Scan for the cell matching the given text and deliver its [x, y] coordinate at center. 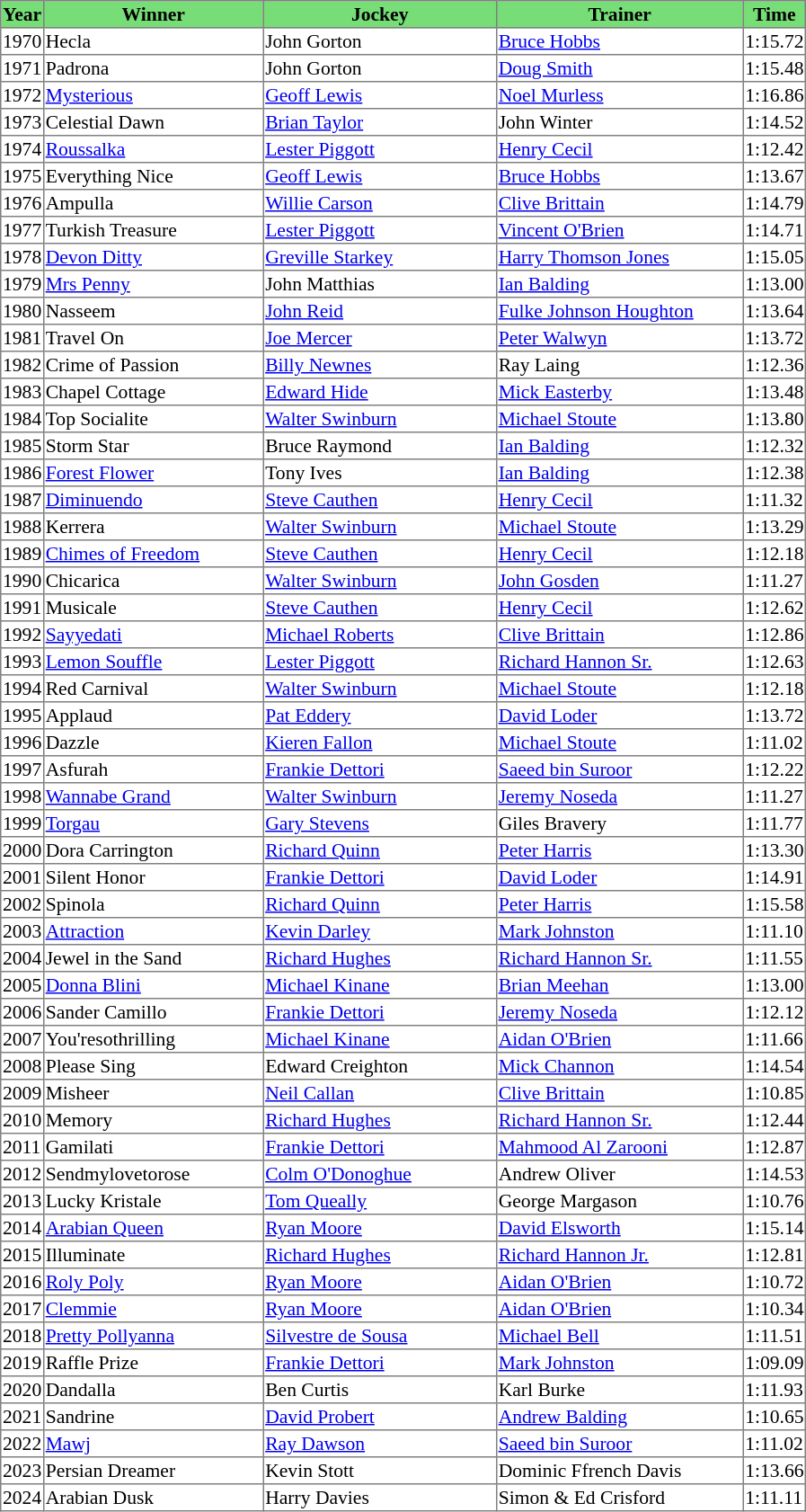
1:12.63 [775, 662]
John Matthias [380, 284]
Diminuendo [153, 500]
John Reid [380, 311]
Nasseem [153, 311]
Persian Dreamer [153, 1471]
Karl Burke [619, 1390]
John Gosden [619, 581]
1:10.72 [775, 1282]
1:12.36 [775, 365]
Hecla [153, 41]
Roly Poly [153, 1282]
Forest Flower [153, 473]
Joe Mercer [380, 338]
Donna Blini [153, 985]
1979 [22, 284]
Mick Channon [619, 1066]
1:12.87 [775, 1147]
Wannabe Grand [153, 796]
1:15.05 [775, 257]
Sander Camillo [153, 1012]
Spinola [153, 904]
Dazzle [153, 743]
Giles Bravery [619, 823]
1:14.52 [775, 122]
Willie Carson [380, 203]
1981 [22, 338]
Roussalka [153, 149]
2019 [22, 1363]
Lucky Kristale [153, 1201]
Trainer [619, 14]
1:15.58 [775, 904]
Chapel Cottage [153, 392]
Ben Curtis [380, 1390]
2003 [22, 931]
1:13.48 [775, 392]
Bruce Raymond [380, 446]
1:13.29 [775, 527]
2006 [22, 1012]
1989 [22, 554]
David Elsworth [619, 1228]
Vincent O'Brien [619, 230]
1992 [22, 635]
Ampulla [153, 203]
2001 [22, 877]
2014 [22, 1228]
Sayyedati [153, 635]
Kieren Fallon [380, 743]
2005 [22, 985]
You'resothrilling [153, 1039]
2023 [22, 1471]
Edward Hide [380, 392]
1995 [22, 716]
1:11.11 [775, 1498]
1972 [22, 95]
Noel Murless [619, 95]
1:12.38 [775, 473]
Memory [153, 1120]
Time [775, 14]
1974 [22, 149]
1990 [22, 581]
Ray Laing [619, 365]
2022 [22, 1444]
Pat Eddery [380, 716]
Crime of Passion [153, 365]
1976 [22, 203]
Gamilati [153, 1147]
1:11.51 [775, 1336]
1:11.77 [775, 823]
Sendmylovetorose [153, 1174]
1:13.66 [775, 1471]
Storm Star [153, 446]
1:14.79 [775, 203]
Tom Queally [380, 1201]
Dora Carrington [153, 850]
1985 [22, 446]
1:10.85 [775, 1093]
Attraction [153, 931]
1:14.71 [775, 230]
1978 [22, 257]
Neil Callan [380, 1093]
Lemon Souffle [153, 662]
Jewel in the Sand [153, 958]
Mick Easterby [619, 392]
2020 [22, 1390]
2007 [22, 1039]
Billy Newnes [380, 365]
2004 [22, 958]
1973 [22, 122]
1:16.86 [775, 95]
2008 [22, 1066]
Devon Ditty [153, 257]
George Margason [619, 1201]
1980 [22, 311]
Gary Stevens [380, 823]
Colm O'Donoghue [380, 1174]
Mrs Penny [153, 284]
1984 [22, 419]
Simon & Ed Crisford [619, 1498]
Michael Roberts [380, 635]
Kerrera [153, 527]
Clemmie [153, 1309]
Mawj [153, 1444]
Silent Honor [153, 877]
Tony Ives [380, 473]
1:10.65 [775, 1417]
1996 [22, 743]
1:11.66 [775, 1039]
2015 [22, 1255]
Kevin Darley [380, 931]
1986 [22, 473]
1983 [22, 392]
Harry Davies [380, 1498]
1:12.22 [775, 769]
Padrona [153, 68]
Dominic Ffrench Davis [619, 1471]
Michael Bell [619, 1336]
1:12.44 [775, 1120]
Celestial Dawn [153, 122]
John Winter [619, 122]
1:09.09 [775, 1363]
Peter Walwyn [619, 338]
Red Carnival [153, 689]
Pretty Pollyanna [153, 1336]
2021 [22, 1417]
1975 [22, 176]
Richard Hannon Jr. [619, 1255]
1:11.55 [775, 958]
Mahmood Al Zarooni [619, 1147]
1998 [22, 796]
2024 [22, 1498]
Greville Starkey [380, 257]
Musicale [153, 608]
Year [22, 14]
1:11.93 [775, 1390]
1:10.34 [775, 1309]
2002 [22, 904]
Illuminate [153, 1255]
Edward Creighton [380, 1066]
Ray Dawson [380, 1444]
2010 [22, 1120]
Sandrine [153, 1417]
Winner [153, 14]
Torgau [153, 823]
2012 [22, 1174]
Misheer [153, 1093]
2011 [22, 1147]
David Probert [380, 1417]
1:13.67 [775, 176]
1971 [22, 68]
Arabian Dusk [153, 1498]
Doug Smith [619, 68]
Raffle Prize [153, 1363]
1988 [22, 527]
1:15.48 [775, 68]
Turkish Treasure [153, 230]
1991 [22, 608]
Chimes of Freedom [153, 554]
1:11.32 [775, 500]
1:12.86 [775, 635]
2009 [22, 1093]
Everything Nice [153, 176]
Brian Taylor [380, 122]
Harry Thomson Jones [619, 257]
1970 [22, 41]
1:14.91 [775, 877]
Travel On [153, 338]
1:15.14 [775, 1228]
Kevin Stott [380, 1471]
Applaud [153, 716]
1993 [22, 662]
Please Sing [153, 1066]
2018 [22, 1336]
1977 [22, 230]
1:11.10 [775, 931]
2000 [22, 850]
2013 [22, 1201]
Silvestre de Sousa [380, 1336]
Brian Meehan [619, 985]
1994 [22, 689]
Andrew Oliver [619, 1174]
1999 [22, 823]
Mysterious [153, 95]
1:12.42 [775, 149]
1:12.32 [775, 446]
Arabian Queen [153, 1228]
Dandalla [153, 1390]
1:13.80 [775, 419]
2016 [22, 1282]
1:10.76 [775, 1201]
1:12.81 [775, 1255]
Andrew Balding [619, 1417]
2017 [22, 1309]
1:12.62 [775, 608]
1:13.64 [775, 311]
Fulke Johnson Houghton [619, 311]
1982 [22, 365]
1:14.54 [775, 1066]
Chicarica [153, 581]
1987 [22, 500]
1:12.12 [775, 1012]
1997 [22, 769]
1:15.72 [775, 41]
Jockey [380, 14]
Asfurah [153, 769]
1:13.30 [775, 850]
Top Socialite [153, 419]
1:14.53 [775, 1174]
